Capture the cell that displays the provided text and extract its [X, Y] central coordinate. 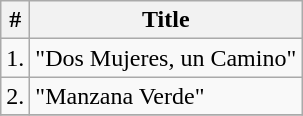
# [16, 20]
Title [166, 20]
1. [16, 58]
"Dos Mujeres, un Camino" [166, 58]
"Manzana Verde" [166, 96]
2. [16, 96]
